Capture the cell that displays the provided text and extract its [x, y] central coordinate. 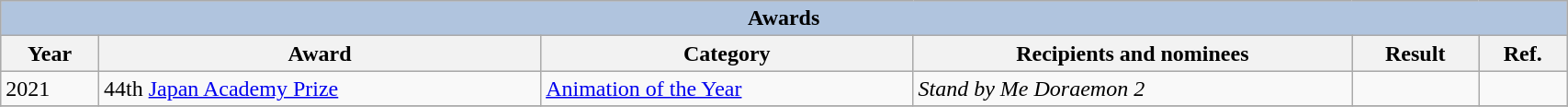
Awards [784, 18]
2021 [50, 89]
Category [728, 53]
Ref. [1523, 53]
Animation of the Year [728, 89]
Stand by Me Doraemon 2 [1133, 89]
Result [1416, 53]
Award [320, 53]
44th Japan Academy Prize [320, 89]
Recipients and nominees [1133, 53]
Year [50, 53]
